Locate the cell with the specified text and output its (X, Y) center coordinate. 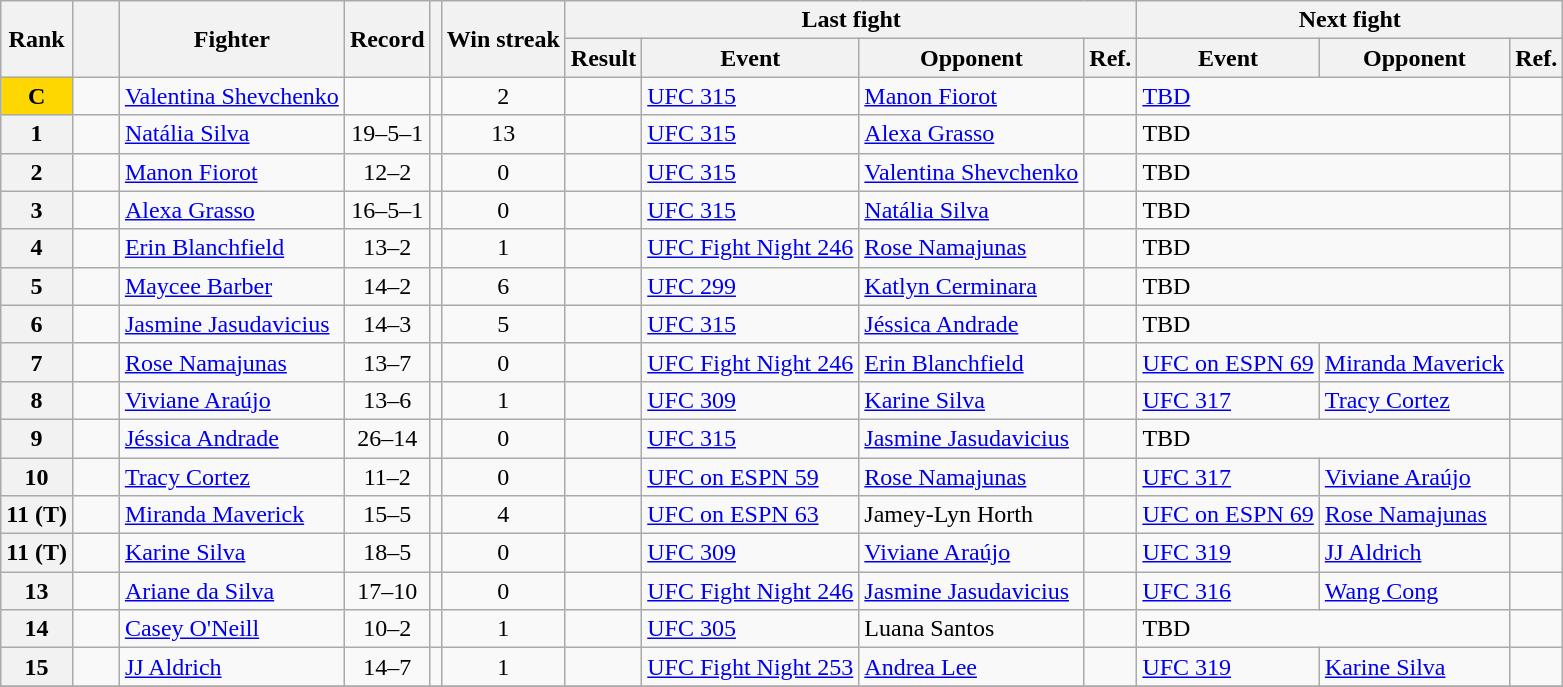
18–5 (387, 553)
14–3 (387, 324)
12–2 (387, 172)
10 (37, 477)
9 (37, 438)
13–2 (387, 248)
C (37, 96)
3 (37, 210)
Andrea Lee (972, 667)
Katlyn Cerminara (972, 286)
8 (37, 400)
13–6 (387, 400)
19–5–1 (387, 134)
14 (37, 629)
Next fight (1350, 20)
26–14 (387, 438)
UFC 299 (750, 286)
UFC 316 (1228, 591)
Ariane da Silva (232, 591)
Maycee Barber (232, 286)
11–2 (387, 477)
Casey O'Neill (232, 629)
15 (37, 667)
10–2 (387, 629)
Rank (37, 39)
Last fight (851, 20)
UFC on ESPN 63 (750, 515)
14–7 (387, 667)
Fighter (232, 39)
13–7 (387, 362)
Jamey-Lyn Horth (972, 515)
7 (37, 362)
14–2 (387, 286)
Win streak (503, 39)
Wang Cong (1414, 591)
Record (387, 39)
UFC Fight Night 253 (750, 667)
15–5 (387, 515)
UFC on ESPN 59 (750, 477)
UFC 305 (750, 629)
Luana Santos (972, 629)
17–10 (387, 591)
Result (603, 58)
16–5–1 (387, 210)
